Provide the [X, Y] coordinate of the cell's center where the given text is located.  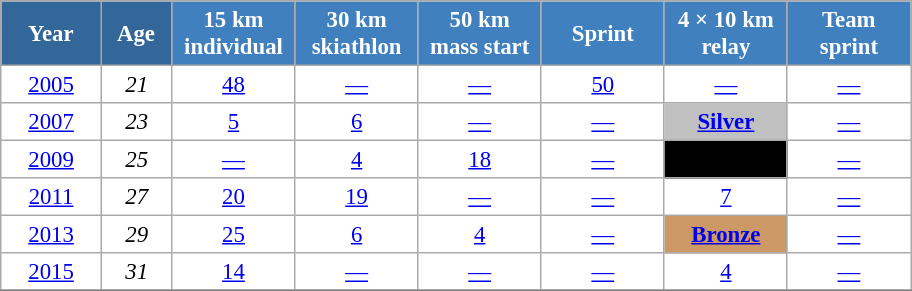
29 [136, 235]
Age [136, 34]
Silver [726, 122]
20 [234, 197]
Sprint [602, 34]
4 × 10 km relay [726, 34]
18 [480, 160]
2007 [52, 122]
27 [136, 197]
15 km individual [234, 34]
48 [234, 85]
Team sprint [848, 34]
50 km mass start [480, 34]
30 km skiathlon [356, 34]
2013 [52, 235]
2009 [52, 160]
19 [356, 197]
7 [726, 197]
23 [136, 122]
2011 [52, 197]
Year [52, 34]
2005 [52, 85]
5 [234, 122]
Bronze [726, 235]
21 [136, 85]
50 [602, 85]
